Pinpoint the cell where the given text exists, returning its (x, y) midpoint coordinate. 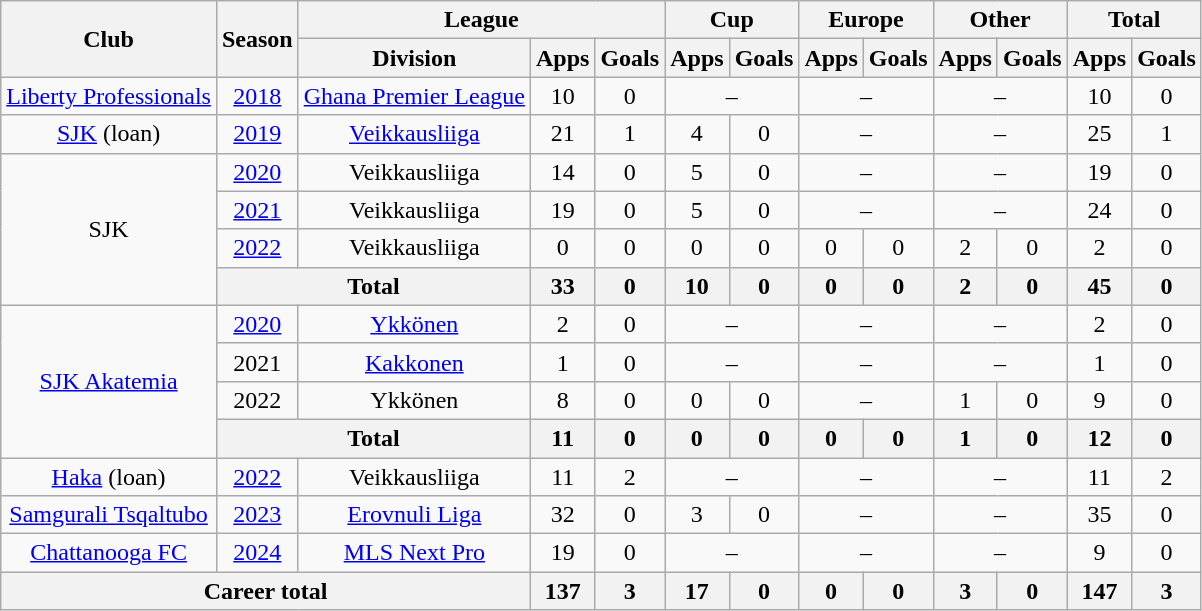
League (481, 20)
2023 (257, 515)
Liberty Professionals (109, 96)
17 (697, 591)
Kakkonen (414, 362)
Europe (866, 20)
Other (1000, 20)
SJK (loan) (109, 134)
2024 (257, 553)
Career total (266, 591)
Division (414, 58)
Samgurali Tsqaltubo (109, 515)
33 (562, 286)
32 (562, 515)
4 (697, 134)
Season (257, 39)
Ghana Premier League (414, 96)
8 (562, 400)
45 (1099, 286)
MLS Next Pro (414, 553)
24 (1099, 210)
SJK (109, 229)
2019 (257, 134)
35 (1099, 515)
14 (562, 172)
Erovnuli Liga (414, 515)
25 (1099, 134)
Cup (732, 20)
147 (1099, 591)
Haka (loan) (109, 477)
Club (109, 39)
21 (562, 134)
2018 (257, 96)
SJK Akatemia (109, 381)
12 (1099, 438)
137 (562, 591)
Chattanooga FC (109, 553)
